Detect which cell encompasses the target text, then output its [x, y] center coordinate. 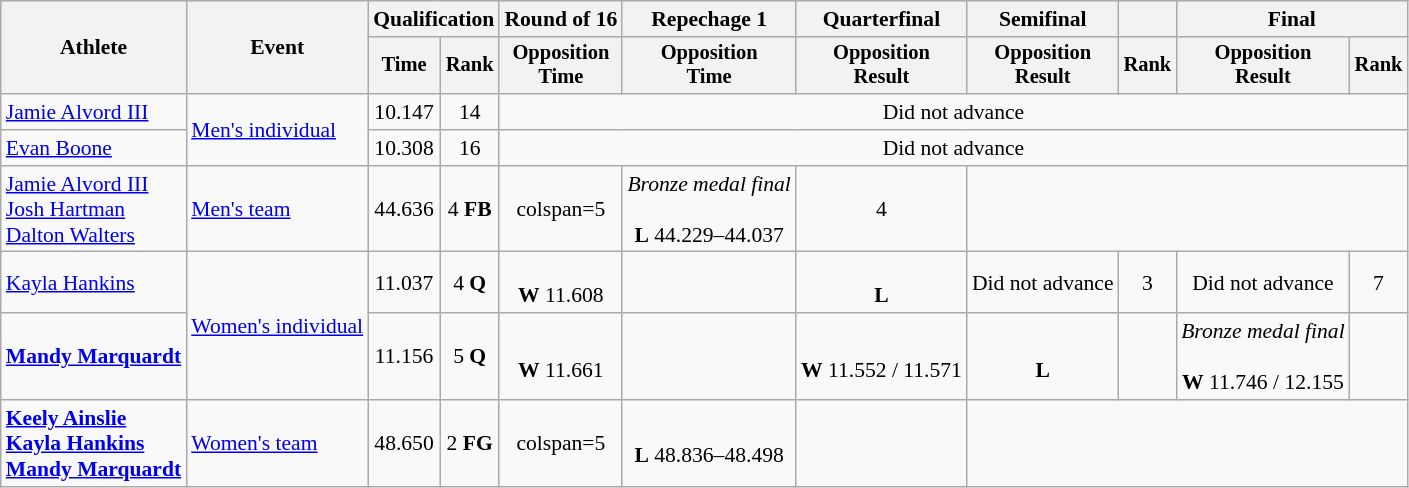
Men's individual [277, 130]
16 [470, 148]
Athlete [94, 48]
10.147 [404, 112]
11.037 [404, 282]
Quarterfinal [882, 19]
Mandy Marquardt [94, 356]
7 [1379, 282]
4 Q [470, 282]
Bronze medal finalL 44.229–44.037 [709, 210]
Kayla Hankins [94, 282]
Keely AinslieKayla HankinsMandy Marquardt [94, 444]
11.156 [404, 356]
Final [1292, 19]
W 11.608 [560, 282]
Event [277, 48]
3 [1148, 282]
4 FB [470, 210]
W 11.661 [560, 356]
L 48.836–48.498 [709, 444]
Bronze medal finalW 11.746 / 12.155 [1263, 356]
Evan Boone [94, 148]
4 [882, 210]
10.308 [404, 148]
Jamie Alvord IIIJosh HartmanDalton Walters [94, 210]
W 11.552 / 11.571 [882, 356]
Women's team [277, 444]
2 FG [470, 444]
Qualification [434, 19]
Women's individual [277, 326]
5 Q [470, 356]
14 [470, 112]
Round of 16 [560, 19]
Time [404, 66]
Men's team [277, 210]
48.650 [404, 444]
Jamie Alvord III [94, 112]
Repechage 1 [709, 19]
44.636 [404, 210]
Semifinal [1043, 19]
